Extract the (X, Y) coordinate from the center of the cell holding the provided text.  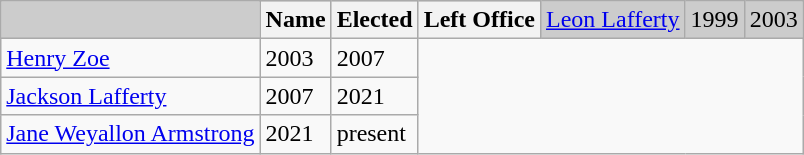
Elected (374, 20)
Name (296, 20)
Left Office (479, 20)
Leon Lafferty (612, 20)
Henry Zoe (130, 58)
Jane Weyallon Armstrong (130, 134)
Jackson Lafferty (130, 96)
present (374, 134)
1999 (714, 20)
